Output the (x, y) coordinate of the center of the cell containing the given text.  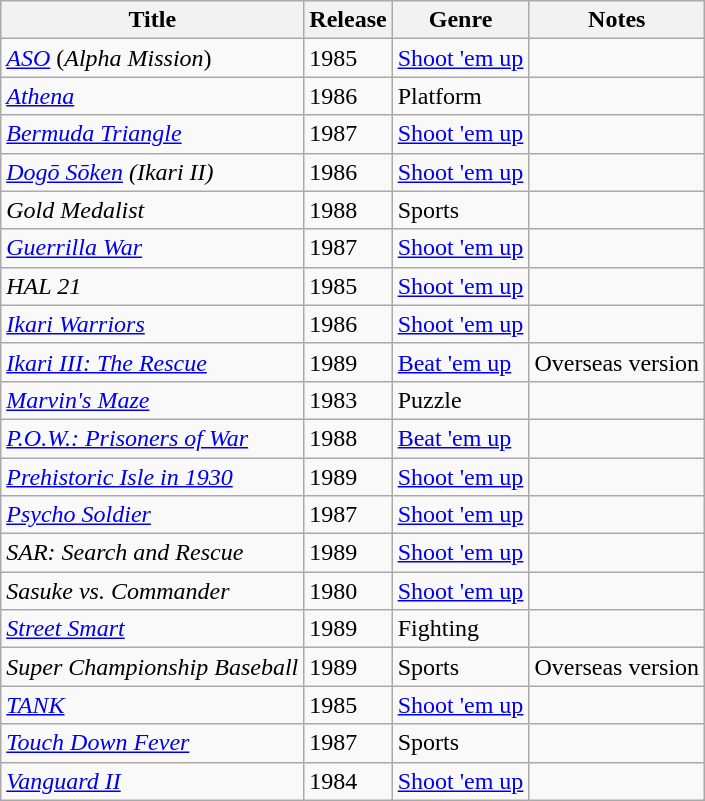
TANK (152, 705)
1983 (348, 400)
Bermuda Triangle (152, 134)
Prehistoric Isle in 1930 (152, 477)
Touch Down Fever (152, 743)
P.O.W.: Prisoners of War (152, 438)
SAR: Search and Rescue (152, 553)
Fighting (460, 629)
Guerrilla War (152, 248)
Psycho Soldier (152, 515)
Athena (152, 96)
1980 (348, 591)
Super Championship Baseball (152, 667)
Gold Medalist (152, 210)
Notes (617, 20)
Street Smart (152, 629)
1984 (348, 781)
Marvin's Maze (152, 400)
Release (348, 20)
Puzzle (460, 400)
Title (152, 20)
Vanguard II (152, 781)
Ikari Warriors (152, 324)
Sasuke vs. Commander (152, 591)
Genre (460, 20)
Dogō Sōken (Ikari II) (152, 172)
Platform (460, 96)
HAL 21 (152, 286)
Ikari III: The Rescue (152, 362)
ASO (Alpha Mission) (152, 58)
